Locate the cell with the specified text and output its (x, y) center coordinate. 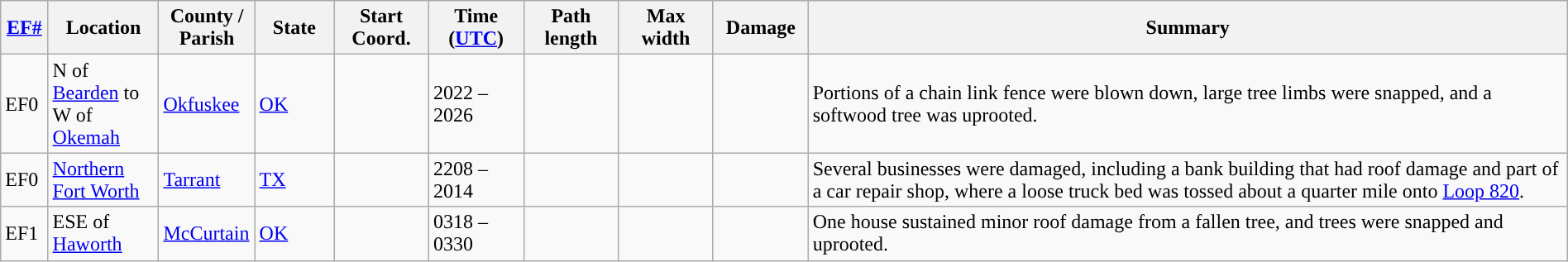
EF# (25, 28)
Northern Fort Worth (103, 180)
EF1 (25, 233)
Path length (571, 28)
0318 – 0330 (476, 233)
Portions of a chain link fence were blown down, large tree limbs were snapped, and a softwood tree was uprooted. (1188, 104)
Start Coord. (382, 28)
Location (103, 28)
McCurtain (207, 233)
County / Parish (207, 28)
N of Bearden to W of Okemah (103, 104)
Okfuskee (207, 104)
Time (UTC) (476, 28)
Max width (667, 28)
Tarrant (207, 180)
ESE of Haworth (103, 233)
2022 – 2026 (476, 104)
One house sustained minor roof damage from a fallen tree, and trees were snapped and uprooted. (1188, 233)
State (294, 28)
TX (294, 180)
Damage (761, 28)
2208 – 2014 (476, 180)
Summary (1188, 28)
